Extract the [x, y] coordinate from the center of the cell holding the provided text.  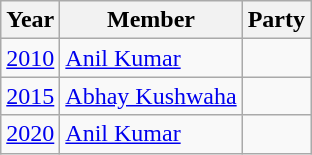
Year [30, 20]
2010 [30, 58]
Party [276, 20]
Abhay Kushwaha [151, 96]
2020 [30, 134]
2015 [30, 96]
Member [151, 20]
